Pinpoint the cell where the given text exists, returning its (x, y) midpoint coordinate. 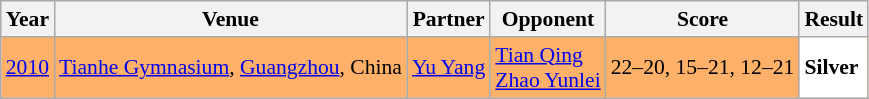
Partner (448, 19)
Tianhe Gymnasium, Guangzhou, China (230, 68)
Yu Yang (448, 68)
Opponent (548, 19)
Result (834, 19)
Year (28, 19)
2010 (28, 68)
22–20, 15–21, 12–21 (703, 68)
Tian Qing Zhao Yunlei (548, 68)
Silver (834, 68)
Venue (230, 19)
Score (703, 19)
